For the text-containing cell, return its midpoint in [x, y] coordinate format. 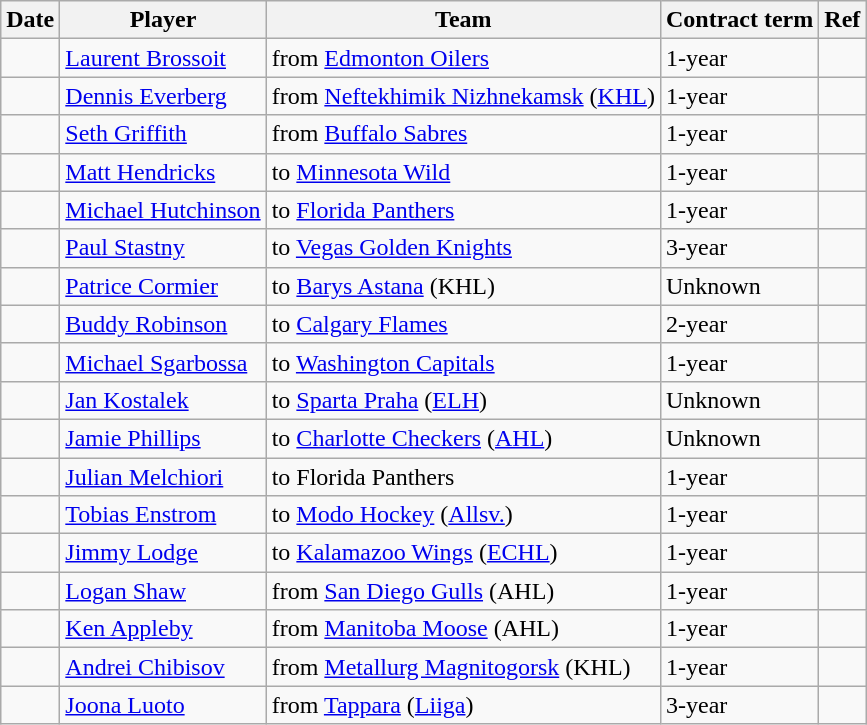
Contract term [739, 20]
from Neftekhimik Nizhnekamsk (KHL) [463, 96]
Team [463, 20]
Laurent Brossoit [163, 58]
Jimmy Lodge [163, 553]
Matt Hendricks [163, 172]
to Sparta Praha (ELH) [463, 400]
Joona Luoto [163, 705]
Tobias Enstrom [163, 515]
from Manitoba Moose (AHL) [463, 629]
Jan Kostalek [163, 400]
to Calgary Flames [463, 324]
Michael Hutchinson [163, 210]
Logan Shaw [163, 591]
from Edmonton Oilers [463, 58]
to Charlotte Checkers (AHL) [463, 438]
to Vegas Golden Knights [463, 248]
Julian Melchiori [163, 477]
Seth Griffith [163, 134]
Ken Appleby [163, 629]
from Buffalo Sabres [463, 134]
Ref [842, 20]
to Barys Astana (KHL) [463, 286]
Patrice Cormier [163, 286]
to Modo Hockey (Allsv.) [463, 515]
from Tappara (Liiga) [463, 705]
Paul Stastny [163, 248]
Michael Sgarbossa [163, 362]
to Minnesota Wild [463, 172]
Dennis Everberg [163, 96]
from Metallurg Magnitogorsk (KHL) [463, 667]
Date [30, 20]
Jamie Phillips [163, 438]
to Washington Capitals [463, 362]
Andrei Chibisov [163, 667]
Player [163, 20]
Buddy Robinson [163, 324]
2-year [739, 324]
from San Diego Gulls (AHL) [463, 591]
to Kalamazoo Wings (ECHL) [463, 553]
